Output the (X, Y) coordinate of the center of the cell containing the given text.  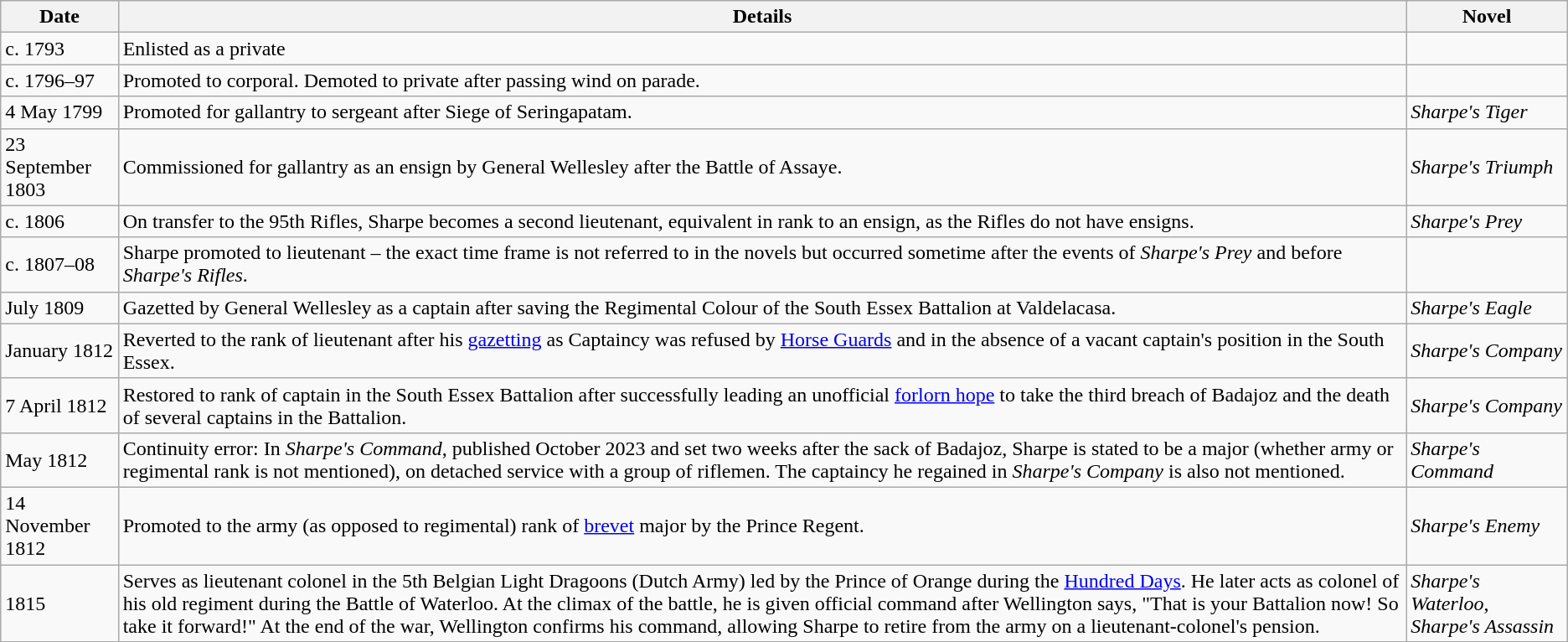
Sharpe's Waterloo, Sharpe's Assassin (1487, 603)
14 November 1812 (59, 526)
Gazetted by General Wellesley as a captain after saving the Regimental Colour of the South Essex Battalion at Valdelacasa. (762, 308)
Promoted for gallantry to sergeant after Siege of Seringapatam. (762, 112)
Novel (1487, 17)
Sharpe's Command (1487, 459)
7 April 1812 (59, 406)
Date (59, 17)
January 1812 (59, 350)
Commissioned for gallantry as an ensign by General Wellesley after the Battle of Assaye. (762, 167)
Promoted to corporal. Demoted to private after passing wind on parade. (762, 80)
Details (762, 17)
July 1809 (59, 308)
c. 1806 (59, 221)
c. 1796–97 (59, 80)
c. 1793 (59, 49)
May 1812 (59, 459)
c. 1807–08 (59, 265)
4 May 1799 (59, 112)
23 September 1803 (59, 167)
Sharpe's Eagle (1487, 308)
Sharpe's Triumph (1487, 167)
1815 (59, 603)
Sharpe's Tiger (1487, 112)
Sharpe's Enemy (1487, 526)
Enlisted as a private (762, 49)
On transfer to the 95th Rifles, Sharpe becomes a second lieutenant, equivalent in rank to an ensign, as the Rifles do not have ensigns. (762, 221)
Sharpe's Prey (1487, 221)
Promoted to the army (as opposed to regimental) rank of brevet major by the Prince Regent. (762, 526)
